Return (X, Y) of the center of cell containing provided text 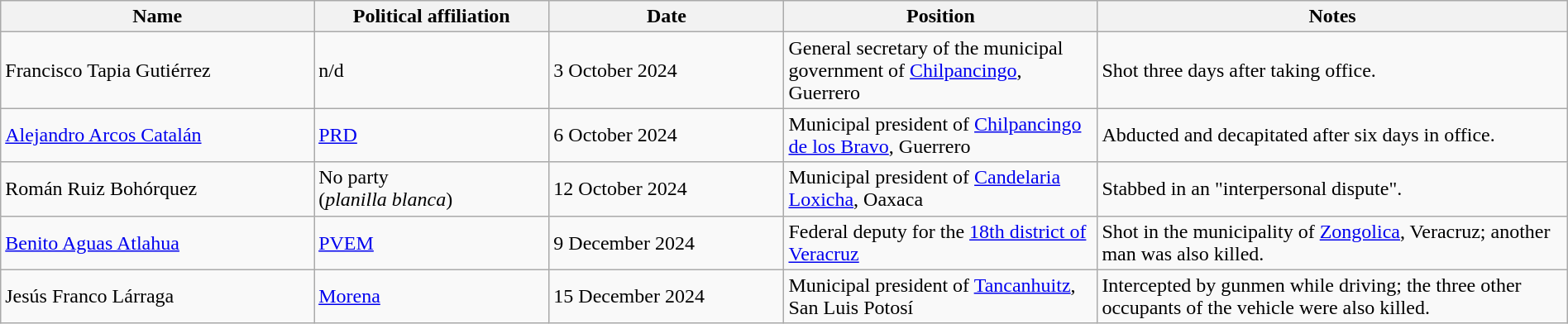
Shot three days after taking office. (1332, 70)
6 October 2024 (667, 136)
Name (157, 17)
Francisco Tapia Gutiérrez (157, 70)
Morena (432, 296)
Stabbed in an "interpersonal dispute". (1332, 188)
Abducted and decapitated after six days in office. (1332, 136)
PVEM (432, 243)
n/d (432, 70)
Municipal president of Tancanhuitz, San Luis Potosí (941, 296)
Municipal president of Chilpancingo de los Bravo, Guerrero (941, 136)
No party(planilla blanca) (432, 188)
12 October 2024 (667, 188)
3 October 2024 (667, 70)
Jesús Franco Lárraga (157, 296)
Román Ruiz Bohórquez (157, 188)
9 December 2024 (667, 243)
Political affiliation (432, 17)
15 December 2024 (667, 296)
Federal deputy for the 18th district of Veracruz (941, 243)
Position (941, 17)
Date (667, 17)
Municipal president of Candelaria Loxicha, Oaxaca (941, 188)
General secretary of the municipal government of Chilpancingo, Guerrero (941, 70)
Shot in the municipality of Zongolica, Veracruz; another man was also killed. (1332, 243)
Notes (1332, 17)
Benito Aguas Atlahua (157, 243)
Alejandro Arcos Catalán (157, 136)
PRD (432, 136)
Intercepted by gunmen while driving; the three other occupants of the vehicle were also killed. (1332, 296)
